Provide the (x, y) coordinate of the cell's center where the given text is located.  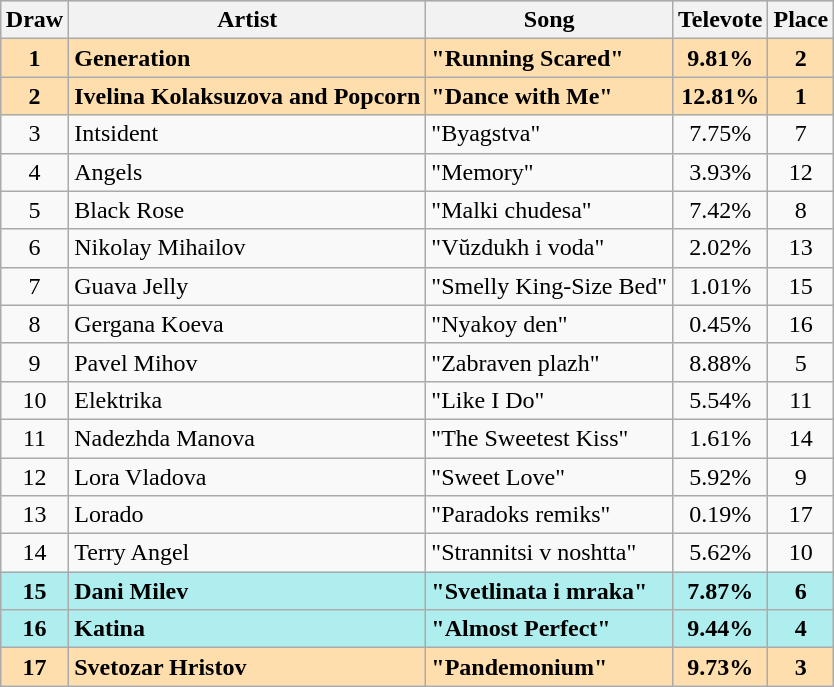
2.02% (720, 248)
"Malki chudesa" (550, 210)
"Running Scared" (550, 58)
"Paradoks remiks" (550, 515)
7.87% (720, 591)
"Vŭzdukh i voda" (550, 248)
3.93% (720, 172)
"Strannitsi v noshtta" (550, 553)
"Pandemonium" (550, 667)
Black Rose (248, 210)
Nikolay Mihailov (248, 248)
5.54% (720, 400)
"Nyakoy den" (550, 324)
"Memory" (550, 172)
8.88% (720, 362)
Lora Vladova (248, 477)
Artist (248, 20)
9.73% (720, 667)
5.62% (720, 553)
7.42% (720, 210)
Gergana Koeva (248, 324)
Lorado (248, 515)
Ivelina Kolaksuzova and Popcorn (248, 96)
"Sweet Love" (550, 477)
Draw (34, 20)
Dani Milev (248, 591)
5.92% (720, 477)
"Byagstva" (550, 134)
0.45% (720, 324)
"Dance with Me" (550, 96)
Elektrika (248, 400)
Angels (248, 172)
Televote (720, 20)
Nadezhda Manova (248, 438)
1.01% (720, 286)
"Smelly King-Size Bed" (550, 286)
0.19% (720, 515)
1.61% (720, 438)
"Like I Do" (550, 400)
Terry Angel (248, 553)
"Zabraven plazh" (550, 362)
Guava Jelly (248, 286)
Generation (248, 58)
"The Sweetest Kiss" (550, 438)
12.81% (720, 96)
Katina (248, 629)
Svetozar Hristov (248, 667)
9.81% (720, 58)
Pavel Mihov (248, 362)
Place (801, 20)
"Svetlinata i mraka" (550, 591)
9.44% (720, 629)
"Almost Perfect" (550, 629)
Intsident (248, 134)
7.75% (720, 134)
Song (550, 20)
